Extract the (X, Y) coordinate from the center of the cell holding the provided text.  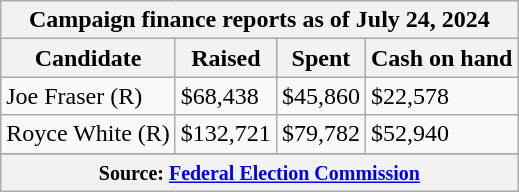
$45,860 (320, 96)
Joe Fraser (R) (88, 96)
Spent (320, 58)
$52,940 (441, 134)
Candidate (88, 58)
Royce White (R) (88, 134)
$68,438 (226, 96)
$79,782 (320, 134)
Cash on hand (441, 58)
Source: Federal Election Commission (260, 172)
Raised (226, 58)
$22,578 (441, 96)
$132,721 (226, 134)
Campaign finance reports as of July 24, 2024 (260, 20)
